From the cell containing the given text, extract its center point as (X, Y) coordinate. 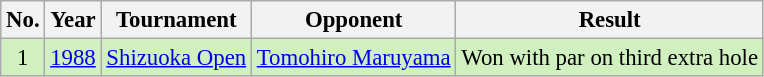
No. (23, 20)
Shizuoka Open (176, 58)
Year (73, 20)
Tournament (176, 20)
1 (23, 58)
Result (610, 20)
1988 (73, 58)
Tomohiro Maruyama (353, 58)
Opponent (353, 20)
Won with par on third extra hole (610, 58)
